Capture the cell that displays the provided text and extract its [x, y] central coordinate. 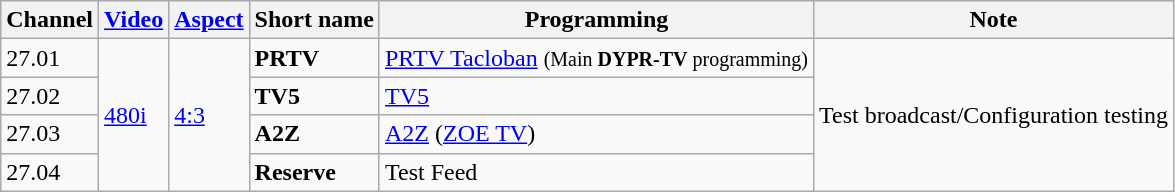
Video [134, 20]
A2Z (ZOE TV) [596, 134]
27.01 [50, 58]
Test broadcast/Configuration testing [994, 115]
27.03 [50, 134]
Channel [50, 20]
PRTV [314, 58]
Programming [596, 20]
27.02 [50, 96]
Short name [314, 20]
A2Z [314, 134]
27.04 [50, 172]
Note [994, 20]
480i [134, 115]
Aspect [209, 20]
Test Feed [596, 172]
PRTV Tacloban (Main DYPR-TV programming) [596, 58]
Reserve [314, 172]
4:3 [209, 115]
